Determine the [x, y] coordinate at the center of the cell enclosing the given text.  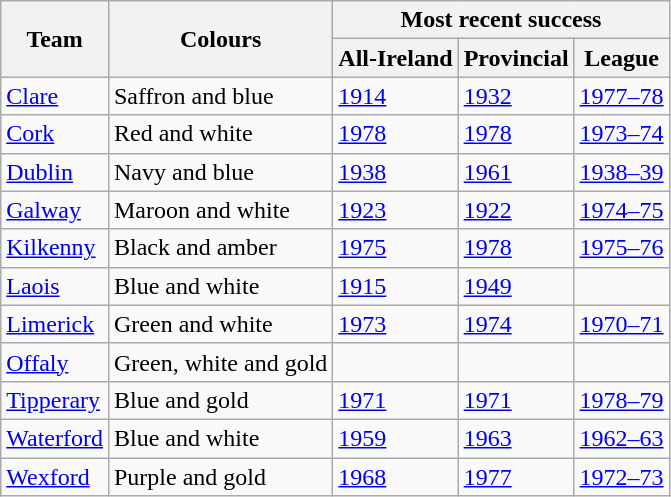
1974 [516, 324]
1977–78 [622, 96]
1961 [516, 172]
1923 [396, 210]
1975 [396, 248]
Dublin [55, 172]
Provincial [516, 58]
League [622, 58]
1974–75 [622, 210]
Colours [220, 39]
1949 [516, 286]
1938–39 [622, 172]
1977 [516, 477]
Black and amber [220, 248]
Limerick [55, 324]
1962–63 [622, 438]
1915 [396, 286]
1968 [396, 477]
Wexford [55, 477]
Red and white [220, 134]
1914 [396, 96]
1938 [396, 172]
Galway [55, 210]
All-Ireland [396, 58]
Kilkenny [55, 248]
1972–73 [622, 477]
Team [55, 39]
1975–76 [622, 248]
Tipperary [55, 400]
Blue and gold [220, 400]
Green and white [220, 324]
Saffron and blue [220, 96]
Cork [55, 134]
Maroon and white [220, 210]
Laois [55, 286]
Offaly [55, 362]
1932 [516, 96]
Clare [55, 96]
1973–74 [622, 134]
1970–71 [622, 324]
1922 [516, 210]
1959 [396, 438]
1973 [396, 324]
1963 [516, 438]
Purple and gold [220, 477]
Waterford [55, 438]
1978–79 [622, 400]
Green, white and gold [220, 362]
Navy and blue [220, 172]
Most recent success [501, 20]
